Output the [X, Y] coordinate of the center of the cell containing the given text.  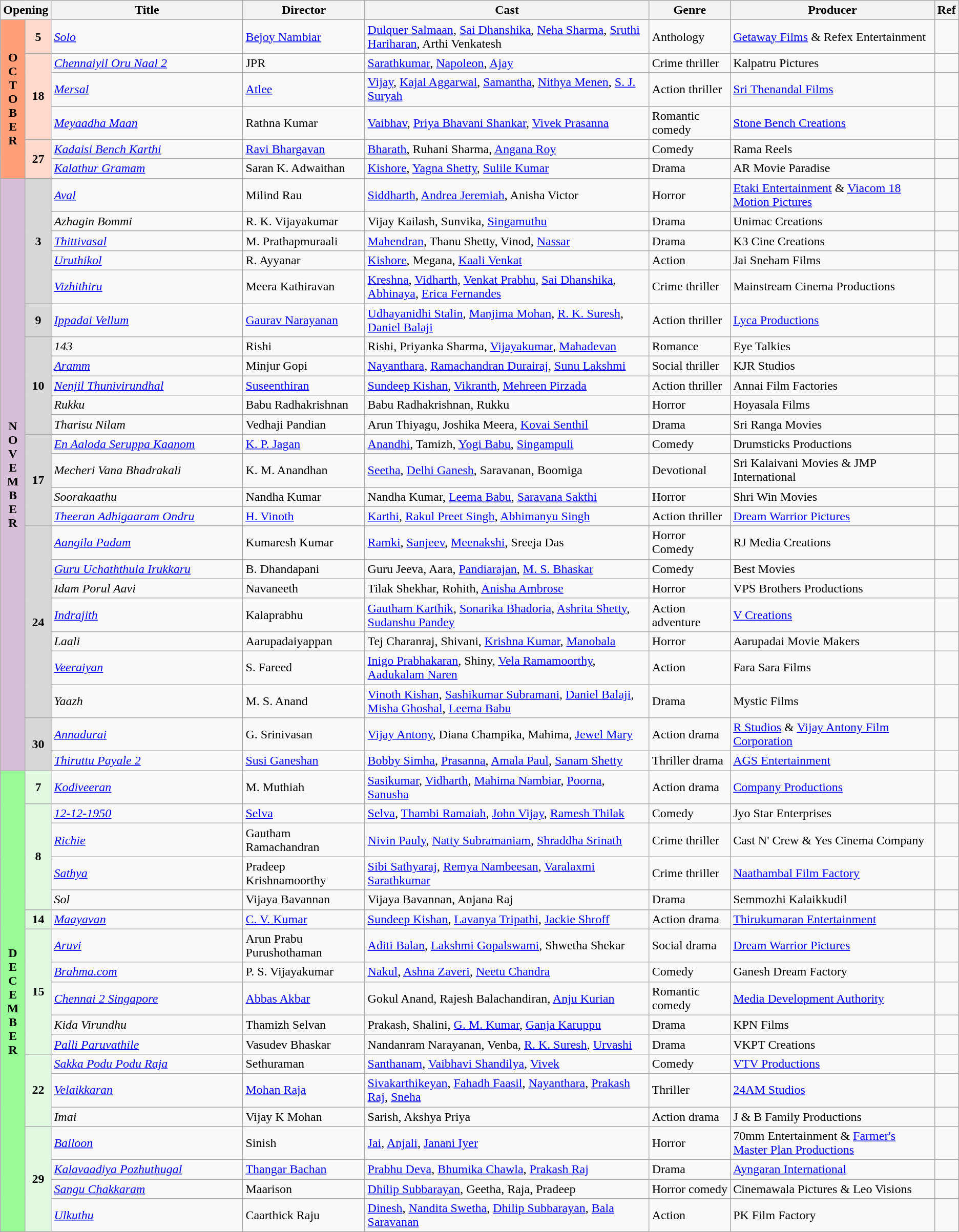
Navaneeth [304, 588]
Anthology [690, 37]
Meera Kathiravan [304, 287]
Vijaya Bavannan [304, 900]
Seetha, Delhi Ganesh, Saravanan, Boomiga [507, 470]
Nandha Kumar [304, 497]
Thamizh Selvan [304, 1025]
V Creations [833, 614]
Aarupadai Movie Makers [833, 641]
Social thriller [690, 366]
Sundeep Kishan, Lavanya Tripathi, Jackie Shroff [507, 919]
Sri Ranga Movies [833, 424]
Guru Uchaththula Irukkaru [147, 569]
Sri Kalaivani Movies & JMP International [833, 470]
Vizhithiru [147, 287]
Arun Thiyagu, Joshika Meera, Kovai Senthil [507, 424]
Nayanthara, Ramachandran Durairaj, Sunu Lakshmi [507, 366]
Best Movies [833, 569]
Babu Radhakrishnan, Rukku [507, 405]
RJ Media Creations [833, 543]
Susi Ganeshan [304, 761]
Milind Rau [304, 195]
Vasudev Bhaskar [304, 1044]
Aramm [147, 366]
Jai Sneham Films [833, 260]
Babu Radhakrishnan [304, 405]
Kalpatru Pictures [833, 63]
Minjur Gopi [304, 366]
Gautham Ramachandran [304, 840]
Etaki Entertainment & Viacom 18 Motion Pictures [833, 195]
P. S. Vijayakumar [304, 972]
KPN Films [833, 1025]
Santhanam, Vaibhavi Shandilya, Vivek [507, 1064]
Suseenthiran [304, 386]
Velaikkaran [147, 1090]
Genre [690, 10]
5 [38, 37]
30 [38, 745]
12-12-1950 [147, 814]
10 [38, 386]
Theeran Adhigaaram Ondru [147, 516]
Thirukumaran Entertainment [833, 919]
Vaibhav, Priya Bhavani Shankar, Vivek Prasanna [507, 123]
J & B Family Productions [833, 1117]
Richie [147, 840]
Kishore, Yagna Shetty, Sulile Kumar [507, 168]
Annai Film Factories [833, 386]
Action adventure [690, 614]
Drumsticks Productions [833, 444]
AGS Entertainment [833, 761]
Laali [147, 641]
Imai [147, 1117]
Nandha Kumar, Leema Babu, Saravana Sakthi [507, 497]
JPR [304, 63]
Gautham Karthik, Sonarika Bhadoria, Ashrita Shetty, Sudanshu Pandey [507, 614]
Karthi, Rakul Preet Singh, Abhimanyu Singh [507, 516]
Aarupadaiyappan [304, 641]
Director [304, 10]
Ramki, Sanjeev, Meenakshi, Sreeja Das [507, 543]
Kreshna, Vidharth, Venkat Prabhu, Sai Dhanshika, Abhinaya, Erica Fernandes [507, 287]
Aruvi [147, 945]
Sarish, Akshya Priya [507, 1117]
Rishi [304, 347]
Ippadai Vellum [147, 320]
Sarathkumar, Napoleon, Ajay [507, 63]
Anandhi, Tamizh, Yogi Babu, Singampuli [507, 444]
VKPT Creations [833, 1044]
OCTOBER [13, 99]
Ravi Bhargavan [304, 149]
18 [38, 96]
Horror comedy [690, 1189]
Nenjil Thunivirundhal [147, 386]
Rathna Kumar [304, 123]
Bobby Simha, Prasanna, Amala Paul, Sanam Shetty [507, 761]
DECEMBER [13, 1002]
VPS Brothers Productions [833, 588]
14 [38, 919]
Rukku [147, 405]
Tilak Shekhar, Rohith, Anisha Ambrose [507, 588]
Tharisu Nilam [147, 424]
Title [147, 10]
22 [38, 1090]
Unimac Creations [833, 221]
Azhagin Bommi [147, 221]
En Aaloda Seruppa Kaanom [147, 444]
K3 Cine Creations [833, 241]
Sibi Sathyaraj, Remya Nambeesan, Varalaxmi Sarathkumar [507, 874]
Dhilip Subbarayan, Geetha, Raja, Pradeep [507, 1189]
Mohan Raja [304, 1090]
Fara Sara Films [833, 668]
Mainstream Cinema Productions [833, 287]
Cast N' Crew & Yes Cinema Company [833, 840]
Siddharth, Andrea Jeremiah, Anisha Victor [507, 195]
Thriller drama [690, 761]
Saran K. Adwaithan [304, 168]
Vijay, Kajal Aggarwal, Samantha, Nithya Menen, S. J. Suryah [507, 89]
Mecheri Vana Bhadrakali [147, 470]
Social drama [690, 945]
Naathambal Film Factory [833, 874]
K. P. Jagan [304, 444]
Semmozhi Kalaikkudil [833, 900]
Eye Talkies [833, 347]
Atlee [304, 89]
Sakka Podu Podu Raja [147, 1064]
Sivakarthikeyan, Fahadh Faasil, Nayanthara, Prakash Raj, Sneha [507, 1090]
Chennai 2 Singapore [147, 999]
Thiruttu Payale 2 [147, 761]
Yaazh [147, 700]
Cinemawala Pictures & Leo Visions [833, 1189]
K. M. Anandhan [304, 470]
Kumaresh Kumar [304, 543]
Nakul, Ashna Zaveri, Neetu Chandra [507, 972]
M. Muthiah [304, 788]
Vedhaji Pandian [304, 424]
Kishore, Megana, Kaali Venkat [507, 260]
Chennaiyil Oru Naal 2 [147, 63]
Guru Jeeva, Aara, Pandiarajan, M. S. Bhaskar [507, 569]
Jyo Star Enterprises [833, 814]
Vijay Kailash, Sunvika, Singamuthu [507, 221]
Gokul Anand, Rajesh Balachandiran, Anju Kurian [507, 999]
Sri Thenandal Films [833, 89]
Company Productions [833, 788]
Prakash, Shalini, G. M. Kumar, Ganja Karuppu [507, 1025]
Dulquer Salmaan, Sai Dhanshika, Neha Sharma, Sruthi Hariharan, Arthi Venkatesh [507, 37]
Ganesh Dream Factory [833, 972]
VTV Productions [833, 1064]
Annadurai [147, 734]
Lyca Productions [833, 320]
9 [38, 320]
Selva, Thambi Ramaiah, John Vijay, Ramesh Thilak [507, 814]
Mystic Films [833, 700]
Udhayanidhi Stalin, Manjima Mohan, R. K. Suresh, Daniel Balaji [507, 320]
Mahendran, Thanu Shetty, Vinod, Nassar [507, 241]
Thangar Bachan [304, 1170]
Arun Prabu Purushothaman [304, 945]
R. Ayyanar [304, 260]
Sol [147, 900]
Sasikumar, Vidharth, Mahima Nambiar, Poorna, Sanusha [507, 788]
Aangila Padam [147, 543]
Kadaisi Bench Karthi [147, 149]
Producer [833, 10]
Rishi, Priyanka Sharma, Vijayakumar, Mahadevan [507, 347]
Thittivasal [147, 241]
Gaurav Narayanan [304, 320]
Bharath, Ruhani Sharma, Angana Roy [507, 149]
Romance [690, 347]
Nivin Pauly, Natty Subramaniam, Shraddha Srinath [507, 840]
Opening [26, 10]
H. Vinoth [304, 516]
Caarthick Raju [304, 1216]
NOVEMBER [13, 474]
Vijay K Mohan [304, 1117]
Veeraiyan [147, 668]
B. Dhandapani [304, 569]
M. S. Anand [304, 700]
Sangu Chakkaram [147, 1189]
143 [147, 347]
Sathya [147, 874]
R Studios & Vijay Antony Film Corporation [833, 734]
Abbas Akbar [304, 999]
Aval [147, 195]
15 [38, 991]
M. Prathapmuraali [304, 241]
17 [38, 480]
Bejoy Nambiar [304, 37]
Shri Win Movies [833, 497]
Nandanram Narayanan, Venba, R. K. Suresh, Urvashi [507, 1044]
Stone Bench Creations [833, 123]
Indrajith [147, 614]
Devotional [690, 470]
Sinish [304, 1143]
Inigo Prabhakaran, Shiny, Vela Ramamoorthy, Aadukalam Naren [507, 668]
Vinoth Kishan, Sashikumar Subramani, Daniel Balaji, Misha Ghoshal, Leema Babu [507, 700]
Dinesh, Nandita Swetha, Dhilip Subbarayan, Bala Saravanan [507, 1216]
Cast [507, 10]
Meyaadha Maan [147, 123]
Pradeep Krishnamoorthy [304, 874]
Kida Virundhu [147, 1025]
Vijaya Bavannan, Anjana Raj [507, 900]
Kalavaadiya Pozhuthugal [147, 1170]
Aditi Balan, Lakshmi Gopalswami, Shwetha Shekar [507, 945]
Maarison [304, 1189]
Soorakaathu [147, 497]
AR Movie Paradise [833, 168]
Balloon [147, 1143]
Sethuraman [304, 1064]
Horror Comedy [690, 543]
Ayngaran International [833, 1170]
24 [38, 622]
Prabhu Deva, Bhumika Chawla, Prakash Raj [507, 1170]
Hoyasala Films [833, 405]
29 [38, 1179]
KJR Studios [833, 366]
Getaway Films & Refex Entertainment [833, 37]
Palli Paruvathile [147, 1044]
Solo [147, 37]
24AM Studios [833, 1090]
Uruthikol [147, 260]
Tej Charanraj, Shivani, Krishna Kumar, Manobala [507, 641]
Sundeep Kishan, Vikranth, Mehreen Pirzada [507, 386]
3 [38, 241]
7 [38, 788]
Vijay Antony, Diana Champika, Mahima, Jewel Mary [507, 734]
Jai, Anjali, Janani Iyer [507, 1143]
G. Srinivasan [304, 734]
Brahma.com [147, 972]
Kalaprabhu [304, 614]
Thriller [690, 1090]
Mersal [147, 89]
Media Development Authority [833, 999]
C. V. Kumar [304, 919]
R. K. Vijayakumar [304, 221]
S. Fareed [304, 668]
Maayavan [147, 919]
Kodiveeran [147, 788]
Kalathur Gramam [147, 168]
70mm Entertainment & Farmer's Master Plan Productions [833, 1143]
Rama Reels [833, 149]
Idam Porul Aavi [147, 588]
Ref [947, 10]
8 [38, 857]
PK Film Factory [833, 1216]
27 [38, 159]
Selva [304, 814]
Ulkuthu [147, 1216]
